Pinpoint the cell where the given text exists, returning its (x, y) midpoint coordinate. 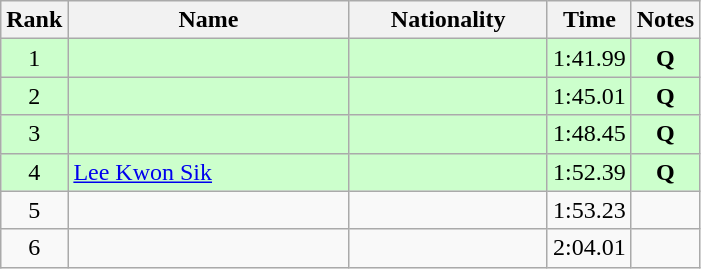
Notes (665, 20)
3 (34, 134)
5 (34, 210)
Name (208, 20)
1:48.45 (589, 134)
Time (589, 20)
Nationality (448, 20)
Rank (34, 20)
1:52.39 (589, 172)
6 (34, 248)
4 (34, 172)
1:53.23 (589, 210)
2:04.01 (589, 248)
1 (34, 58)
2 (34, 96)
1:41.99 (589, 58)
Lee Kwon Sik (208, 172)
1:45.01 (589, 96)
